Detect which cell encompasses the target text, then output its (X, Y) center coordinate. 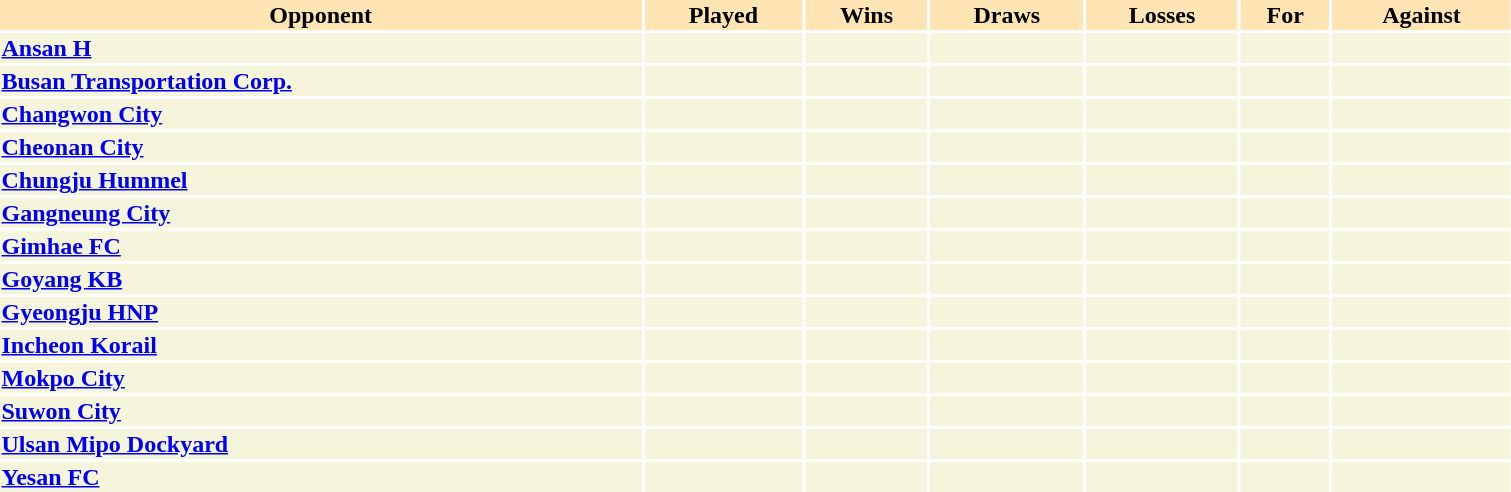
For (1285, 15)
Changwon City (320, 114)
Wins (866, 15)
Mokpo City (320, 378)
Losses (1162, 15)
Goyang KB (320, 279)
Ulsan Mipo Dockyard (320, 444)
Incheon Korail (320, 345)
Draws (1007, 15)
Gangneung City (320, 213)
Against (1422, 15)
Busan Transportation Corp. (320, 81)
Played (723, 15)
Yesan FC (320, 477)
Ansan H (320, 48)
Chungju Hummel (320, 180)
Gyeongju HNP (320, 312)
Opponent (320, 15)
Gimhae FC (320, 246)
Cheonan City (320, 147)
Suwon City (320, 411)
